Locate the cell with the specified text and output its [x, y] center coordinate. 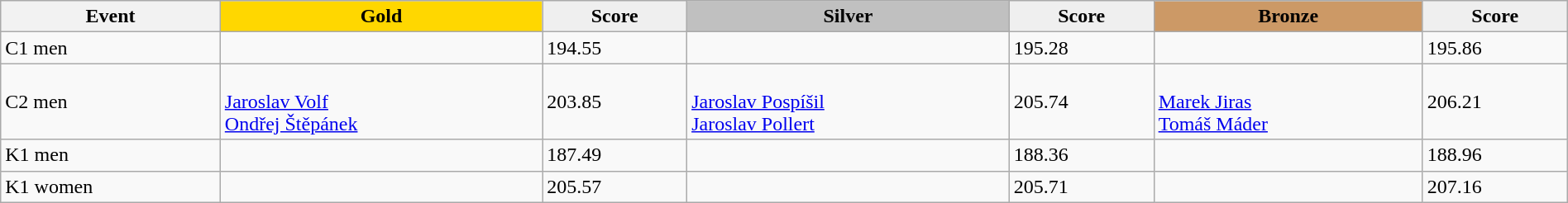
205.57 [615, 186]
C2 men [111, 101]
C1 men [111, 48]
Silver [849, 17]
Gold [381, 17]
Jaroslav PospíšilJaroslav Pollert [849, 101]
206.21 [1495, 101]
Event [111, 17]
Marek JirasTomáš Máder [1288, 101]
188.36 [1082, 155]
Bronze [1288, 17]
195.86 [1495, 48]
195.28 [1082, 48]
207.16 [1495, 186]
203.85 [615, 101]
Jaroslav VolfOndřej Štěpánek [381, 101]
K1 men [111, 155]
187.49 [615, 155]
205.74 [1082, 101]
205.71 [1082, 186]
K1 women [111, 186]
188.96 [1495, 155]
194.55 [615, 48]
